Provide the [x, y] coordinate of the cell's center where the given text is located.  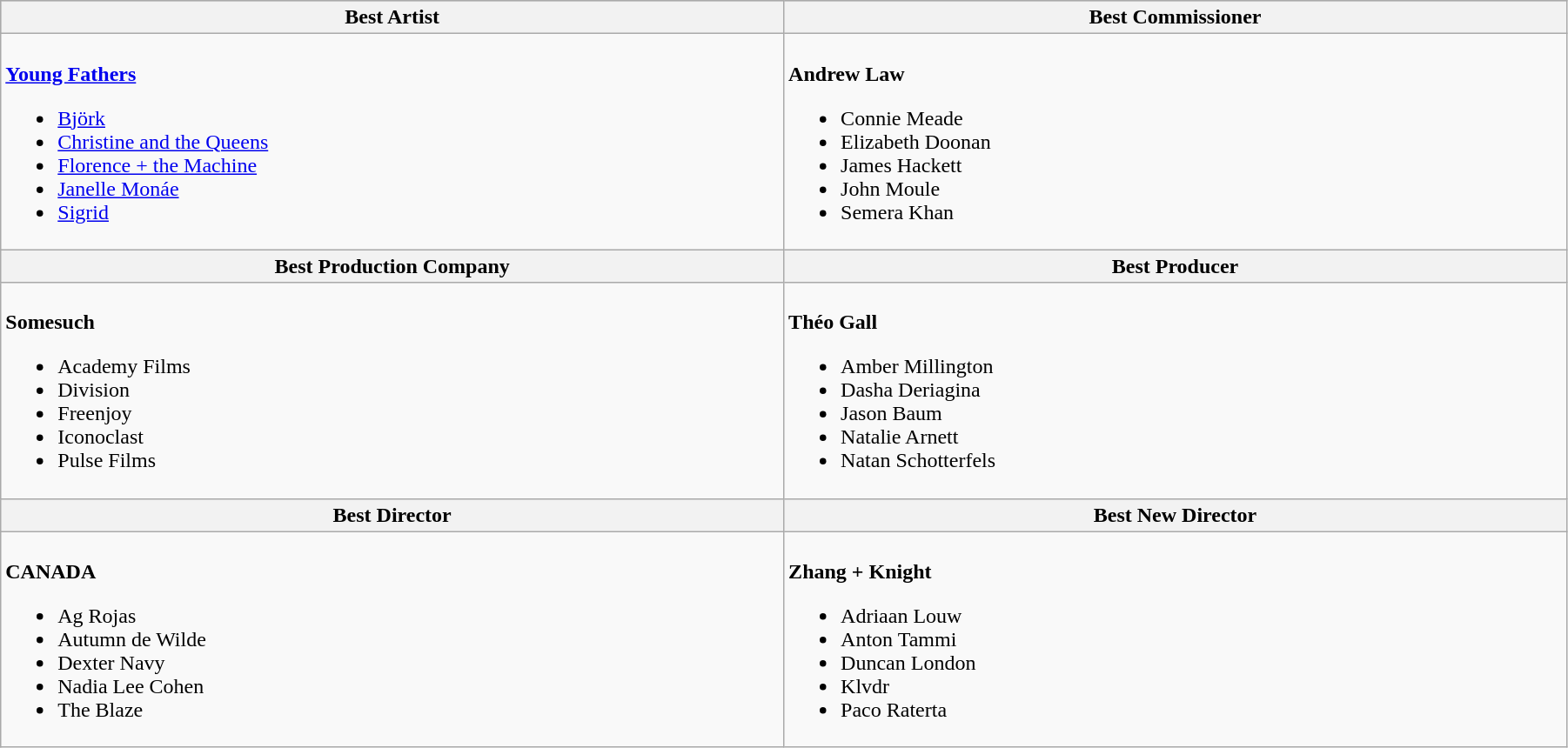
Best Artist [392, 17]
Zhang + KnightAdriaan LouwAnton TammiDuncan LondonKlvdrPaco Raterta [1176, 639]
Young FathersBjörkChristine and the QueensFlorence + the MachineJanelle MonáeSigrid [392, 142]
SomesuchAcademy FilmsDivisionFreenjoyIconoclastPulse Films [392, 391]
Andrew LawConnie MeadeElizabeth DoonanJames HackettJohn MouleSemera Khan [1176, 142]
Best Production Company [392, 266]
Best Director [392, 515]
Best New Director [1176, 515]
Théo GallAmber MillingtonDasha DeriaginaJason BaumNatalie ArnettNatan Schotterfels [1176, 391]
CANADAAg RojasAutumn de WildeDexter NavyNadia Lee CohenThe Blaze [392, 639]
Best Commissioner [1176, 17]
Best Producer [1176, 266]
